Provide the [X, Y] coordinate of the cell's center where the given text is located.  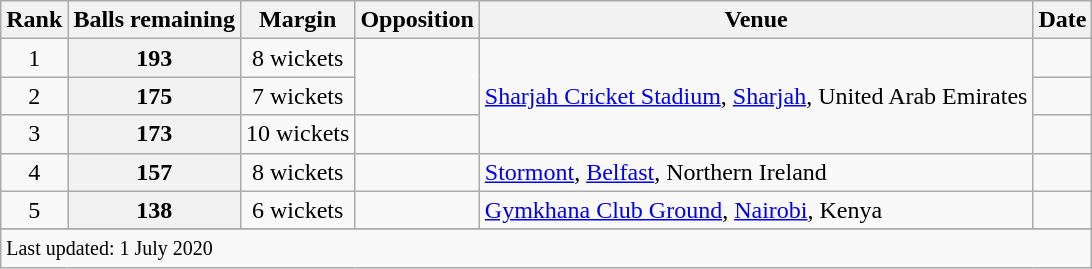
5 [34, 210]
6 wickets [297, 210]
175 [154, 96]
Sharjah Cricket Stadium, Sharjah, United Arab Emirates [756, 96]
193 [154, 58]
Rank [34, 20]
Balls remaining [154, 20]
2 [34, 96]
Stormont, Belfast, Northern Ireland [756, 172]
4 [34, 172]
7 wickets [297, 96]
Gymkhana Club Ground, Nairobi, Kenya [756, 210]
Venue [756, 20]
Last updated: 1 July 2020 [546, 248]
173 [154, 134]
157 [154, 172]
10 wickets [297, 134]
138 [154, 210]
Margin [297, 20]
3 [34, 134]
1 [34, 58]
Opposition [417, 20]
Date [1062, 20]
